Provide the [X, Y] coordinate of the cell's center where the given text is located.  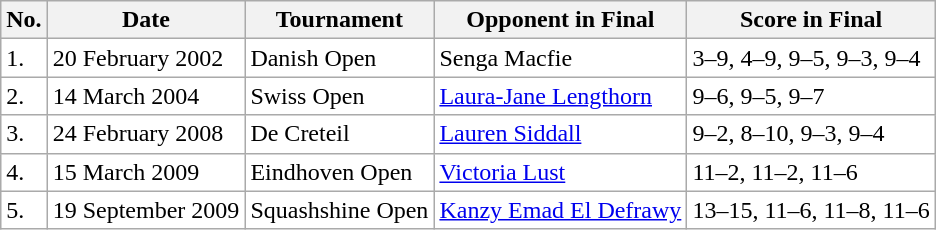
Score in Final [811, 20]
Squashshine Open [340, 210]
Danish Open [340, 58]
2. [24, 96]
19 September 2009 [146, 210]
4. [24, 172]
Laura-Jane Lengthorn [560, 96]
3. [24, 134]
Date [146, 20]
9–2, 8–10, 9–3, 9–4 [811, 134]
5. [24, 210]
11–2, 11–2, 11–6 [811, 172]
24 February 2008 [146, 134]
Opponent in Final [560, 20]
14 March 2004 [146, 96]
1. [24, 58]
9–6, 9–5, 9–7 [811, 96]
Tournament [340, 20]
Senga Macfie [560, 58]
Eindhoven Open [340, 172]
Victoria Lust [560, 172]
De Creteil [340, 134]
13–15, 11–6, 11–8, 11–6 [811, 210]
3–9, 4–9, 9–5, 9–3, 9–4 [811, 58]
20 February 2002 [146, 58]
Swiss Open [340, 96]
Lauren Siddall [560, 134]
Kanzy Emad El Defrawy [560, 210]
15 March 2009 [146, 172]
No. [24, 20]
